Determine the [x, y] coordinate at the center of the cell enclosing the given text.  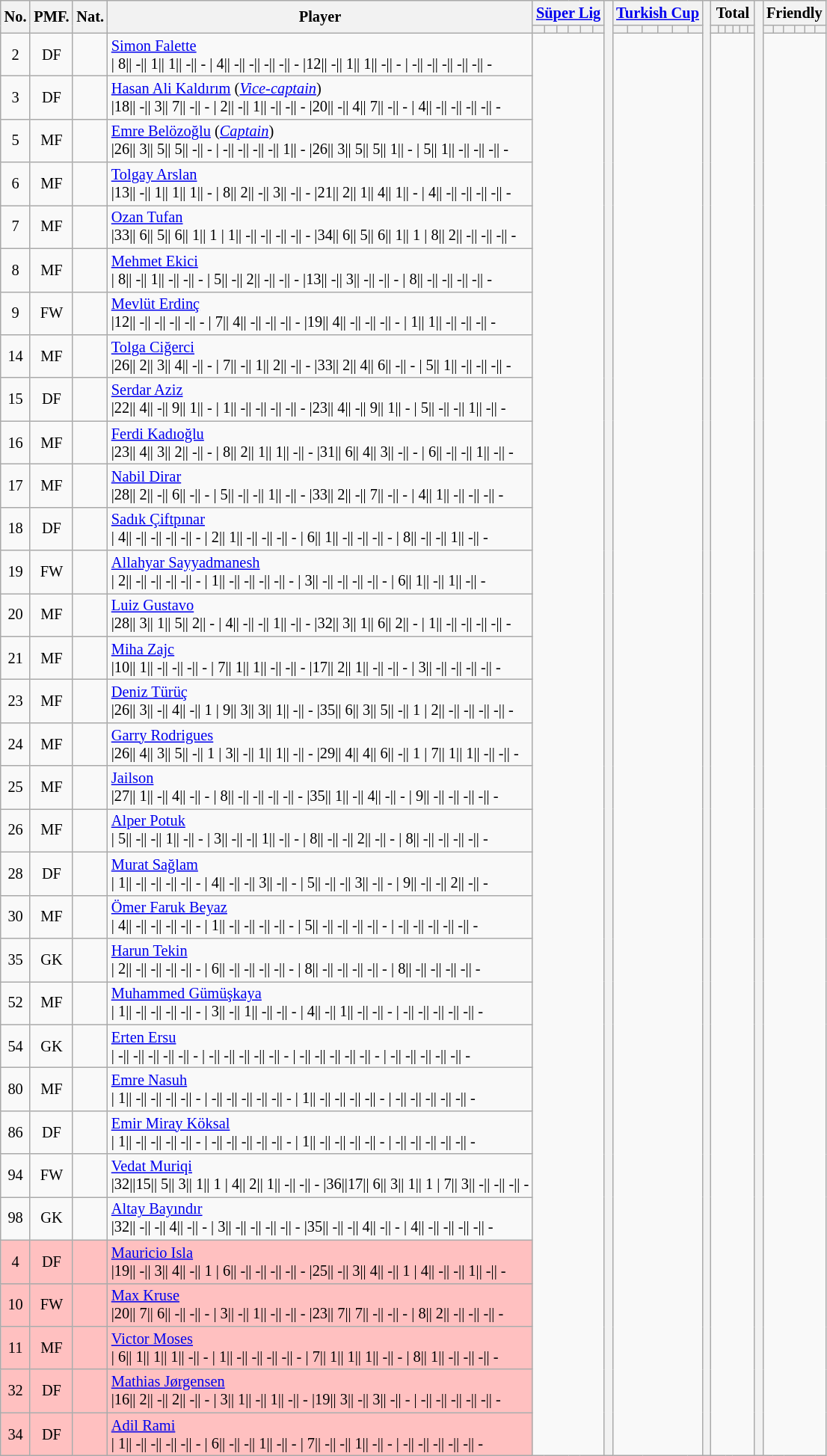
18 [16, 529]
Victor Moses | 6|| 1|| 1|| 1|| -|| - | 1|| -|| -|| -|| -|| - | 7|| 1|| 1|| 1|| -|| - | 8|| 1|| -|| -|| -|| - [320, 1348]
34 [16, 1434]
Süper Lig [568, 13]
54 [16, 1046]
15 [16, 399]
Total [733, 13]
5 [16, 141]
Max Kruse |20|| 7|| 6|| -|| -|| - | 3|| -|| 1|| -|| -|| - |23|| 7|| 7|| -|| -|| - | 8|| 2|| -|| -|| -|| - [320, 1305]
26 [16, 830]
25 [16, 787]
98 [16, 1218]
Tolga Ciğerci |26|| 2|| 3|| 4|| -|| - | 7|| -|| 1|| 2|| -|| - |33|| 2|| 4|| 6|| -|| - | 5|| 1|| -|| -|| -|| - [320, 356]
17 [16, 485]
Turkish Cup [658, 13]
21 [16, 658]
Altay Bayındır |32|| -|| -|| 4|| -|| - | 3|| -|| -|| -|| -|| - |35|| -|| -|| 4|| -|| - | 4|| -|| -|| -|| -|| - [320, 1218]
7 [16, 227]
Miha Zajc |10|| 1|| -|| -|| -|| - | 7|| 1|| 1|| -|| -|| - |17|| 2|| 1|| -|| -|| - | 3|| -|| -|| -|| -|| - [320, 658]
28 [16, 873]
86 [16, 1132]
Hasan Ali Kaldırım (Vice-captain) |18|| -|| 3|| 7|| -|| - | 2|| -|| 1|| -|| -|| - |20|| -|| 4|| 7|| -|| - | 4|| -|| -|| -|| -|| - [320, 97]
30 [16, 917]
14 [16, 356]
Vedat Muriqi |32||15|| 5|| 3|| 1|| 1 | 4|| 2|| 1|| -|| -|| - |36||17|| 6|| 3|| 1|| 1 | 7|| 3|| -|| -|| -|| - [320, 1176]
Tolgay Arslan |13|| -|| 1|| 1|| 1|| - | 8|| 2|| -|| 3|| -|| - |21|| 2|| 1|| 4|| 1|| - | 4|| -|| -|| -|| -|| - [320, 184]
Deniz Türüç |26|| 3|| -|| 4|| -|| 1 | 9|| 3|| 3|| 1|| -|| - |35|| 6|| 3|| 5|| -|| 1 | 2|| -|| -|| -|| -|| - [320, 701]
Emre Belözoğlu (Captain) |26|| 3|| 5|| 5|| -|| - | -|| -|| -|| -|| 1|| - |26|| 3|| 5|| 5|| 1|| - | 5|| 1|| -|| -|| -|| - [320, 141]
Emir Miray Köksal | 1|| -|| -|| -|| -|| - | -|| -|| -|| -|| -|| - | 1|| -|| -|| -|| -|| - | -|| -|| -|| -|| -|| - [320, 1132]
35 [16, 959]
Nat. [90, 16]
Emre Nasuh | 1|| -|| -|| -|| -|| - | -|| -|| -|| -|| -|| - | 1|| -|| -|| -|| -|| - | -|| -|| -|| -|| -|| - [320, 1089]
Sadık Çiftpınar | 4|| -|| -|| -|| -|| - | 2|| 1|| -|| -|| -|| - | 6|| 1|| -|| -|| -|| - | 8|| -|| -|| 1|| -|| - [320, 529]
6 [16, 184]
4 [16, 1262]
80 [16, 1089]
10 [16, 1305]
Luiz Gustavo |28|| 3|| 1|| 5|| 2|| - | 4|| -|| -|| 1|| -|| - |32|| 3|| 1|| 6|| 2|| - | 1|| -|| -|| -|| -|| - [320, 615]
32 [16, 1391]
9 [16, 313]
Adil Rami | 1|| -|| -|| -|| -|| - | 6|| -|| -|| 1|| -|| - | 7|| -|| -|| 1|| -|| - | -|| -|| -|| -|| -|| - [320, 1434]
94 [16, 1176]
Player [320, 16]
Ferdi Kadıoğlu |23|| 4|| 3|| 2|| -|| - | 8|| 2|| 1|| 1|| -|| - |31|| 6|| 4|| 3|| -|| - | 6|| -|| -|| 1|| -|| - [320, 443]
Ömer Faruk Beyaz | 4|| -|| -|| -|| -|| - | 1|| -|| -|| -|| -|| - | 5|| -|| -|| -|| -|| - | -|| -|| -|| -|| -|| - [320, 917]
PMF. [51, 16]
16 [16, 443]
Jailson |27|| 1|| -|| 4|| -|| - | 8|| -|| -|| -|| -|| - |35|| 1|| -|| 4|| -|| - | 9|| -|| -|| -|| -|| - [320, 787]
Mathias Jørgensen |16|| 2|| -|| 2|| -|| - | 3|| 1|| -|| 1|| -|| - |19|| 3|| -|| 3|| -|| - | -|| -|| -|| -|| -|| - [320, 1391]
20 [16, 615]
Nabil Dirar |28|| 2|| -|| 6|| -|| - | 5|| -|| -|| 1|| -|| - |33|| 2|| -|| 7|| -|| - | 4|| 1|| -|| -|| -|| - [320, 485]
24 [16, 744]
No. [16, 16]
52 [16, 1003]
Friendly [794, 13]
Alper Potuk | 5|| -|| -|| 1|| -|| - | 3|| -|| -|| 1|| -|| - | 8|| -|| -|| 2|| -|| - | 8|| -|| -|| -|| -|| - [320, 830]
Mevlüt Erdinç |12|| -|| -|| -|| -|| - | 7|| 4|| -|| -|| -|| - |19|| 4|| -|| -|| -|| - | 1|| 1|| -|| -|| -|| - [320, 313]
Simon Falette | 8|| -|| 1|| 1|| -|| - | 4|| -|| -|| -|| -|| - |12|| -|| 1|| 1|| -|| - | -|| -|| -|| -|| -|| - [320, 55]
Serdar Aziz |22|| 4|| -|| 9|| 1|| - | 1|| -|| -|| -|| -|| - |23|| 4|| -|| 9|| 1|| - | 5|| -|| -|| 1|| -|| - [320, 399]
Harun Tekin | 2|| -|| -|| -|| -|| - | 6|| -|| -|| -|| -|| - | 8|| -|| -|| -|| -|| - | 8|| -|| -|| -|| -|| - [320, 959]
19 [16, 572]
23 [16, 701]
Murat Sağlam | 1|| -|| -|| -|| -|| - | 4|| -|| -|| 3|| -|| - | 5|| -|| -|| 3|| -|| - | 9|| -|| -|| 2|| -|| - [320, 873]
3 [16, 97]
Allahyar Sayyadmanesh | 2|| -|| -|| -|| -|| - | 1|| -|| -|| -|| -|| - | 3|| -|| -|| -|| -|| - | 6|| 1|| -|| 1|| -|| - [320, 572]
Garry Rodrigues |26|| 4|| 3|| 5|| -|| 1 | 3|| -|| 1|| 1|| -|| - |29|| 4|| 4|| 6|| -|| 1 | 7|| 1|| 1|| -|| -|| - [320, 744]
11 [16, 1348]
Muhammed Gümüşkaya | 1|| -|| -|| -|| -|| - | 3|| -|| 1|| -|| -|| - | 4|| -|| 1|| -|| -|| - | -|| -|| -|| -|| -|| - [320, 1003]
Mehmet Ekici | 8|| -|| 1|| -|| -|| - | 5|| -|| 2|| -|| -|| - |13|| -|| 3|| -|| -|| - | 8|| -|| -|| -|| -|| - [320, 270]
8 [16, 270]
Ozan Tufan |33|| 6|| 5|| 6|| 1|| 1 | 1|| -|| -|| -|| -|| - |34|| 6|| 5|| 6|| 1|| 1 | 8|| 2|| -|| -|| -|| - [320, 227]
Erten Ersu | -|| -|| -|| -|| -|| - | -|| -|| -|| -|| -|| - | -|| -|| -|| -|| -|| - | -|| -|| -|| -|| -|| - [320, 1046]
Mauricio Isla |19|| -|| 3|| 4|| -|| 1 | 6|| -|| -|| -|| -|| - |25|| -|| 3|| 4|| -|| 1 | 4|| -|| -|| 1|| -|| - [320, 1262]
2 [16, 55]
